Extract the (X, Y) coordinate from the center of the cell holding the provided text.  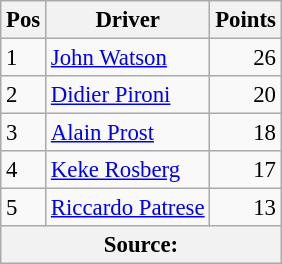
2 (24, 95)
Didier Pironi (128, 95)
5 (24, 208)
13 (246, 208)
Keke Rosberg (128, 170)
3 (24, 133)
Source: (141, 245)
Driver (128, 20)
John Watson (128, 58)
Riccardo Patrese (128, 208)
26 (246, 58)
18 (246, 133)
4 (24, 170)
20 (246, 95)
17 (246, 170)
Points (246, 20)
Pos (24, 20)
Alain Prost (128, 133)
1 (24, 58)
